For the text-containing cell, return its midpoint in [x, y] coordinate format. 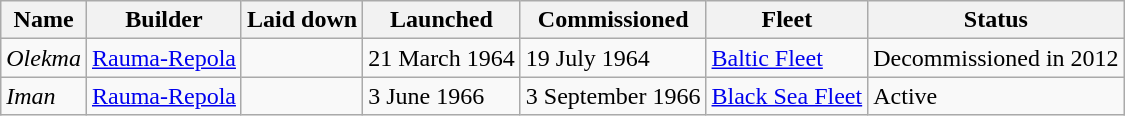
21 March 1964 [442, 58]
Black Sea Fleet [787, 96]
3 September 1966 [613, 96]
Active [996, 96]
Baltic Fleet [787, 58]
Laid down [302, 20]
Iman [44, 96]
Status [996, 20]
Launched [442, 20]
Name [44, 20]
Olekma [44, 58]
Decommissioned in 2012 [996, 58]
Fleet [787, 20]
19 July 1964 [613, 58]
3 June 1966 [442, 96]
Commissioned [613, 20]
Builder [164, 20]
